Determine the [x, y] coordinate at the center of the cell enclosing the given text.  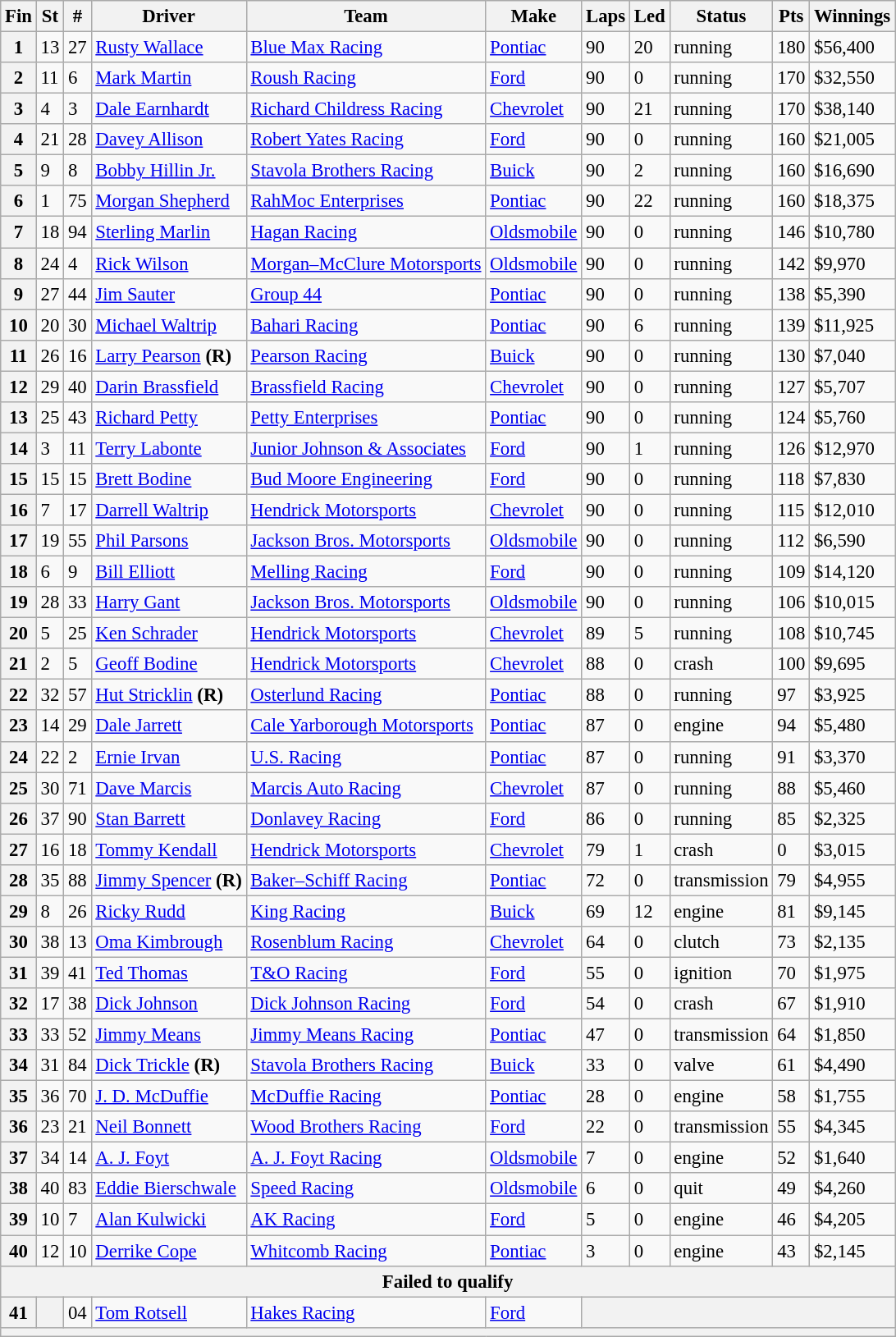
Fin [19, 16]
106 [791, 602]
Hakes Racing [366, 1312]
$12,970 [853, 448]
Status [721, 16]
Davey Allison [169, 140]
49 [791, 1189]
Junior Johnson & Associates [366, 448]
Hut Stricklin (R) [169, 695]
126 [791, 448]
83 [77, 1189]
130 [791, 355]
$5,760 [853, 418]
$9,695 [853, 664]
$14,120 [853, 572]
$2,145 [853, 1251]
RahMoc Enterprises [366, 201]
$4,490 [853, 1065]
04 [77, 1312]
King Racing [366, 911]
73 [791, 942]
Make [533, 16]
Robert Yates Racing [366, 140]
$10,745 [853, 634]
Led [650, 16]
112 [791, 541]
Group 44 [366, 294]
81 [791, 911]
$2,325 [853, 818]
115 [791, 510]
$56,400 [853, 48]
Richard Petty [169, 418]
St [49, 16]
Bobby Hillin Jr. [169, 171]
J. D. McDuffie [169, 1097]
Morgan Shepherd [169, 201]
Michael Waltrip [169, 325]
Driver [169, 16]
$6,590 [853, 541]
Bill Elliott [169, 572]
Laps [606, 16]
Geoff Bodine [169, 664]
47 [606, 1035]
Dick Johnson Racing [366, 1004]
54 [606, 1004]
Donlavey Racing [366, 818]
Darin Brassfield [169, 387]
$5,480 [853, 726]
Morgan–McClure Motorsports [366, 263]
Tommy Kendall [169, 849]
# [77, 16]
Richard Childress Racing [366, 109]
Neil Bonnett [169, 1127]
Hagan Racing [366, 232]
$1,975 [853, 973]
$3,925 [853, 695]
Derrike Cope [169, 1251]
Tom Rotsell [169, 1312]
Sterling Marlin [169, 232]
180 [791, 48]
Ernie Irvan [169, 757]
Bud Moore Engineering [366, 479]
57 [77, 695]
Larry Pearson (R) [169, 355]
$4,345 [853, 1127]
Failed to qualify [448, 1281]
Wood Brothers Racing [366, 1127]
Jimmy Spencer (R) [169, 881]
Dale Earnhardt [169, 109]
Winnings [853, 16]
139 [791, 325]
Eddie Bierschwale [169, 1189]
$10,015 [853, 602]
$1,850 [853, 1035]
Darrell Waltrip [169, 510]
$32,550 [853, 78]
44 [77, 294]
Ricky Rudd [169, 911]
Petty Enterprises [366, 418]
146 [791, 232]
$38,140 [853, 109]
$5,460 [853, 788]
61 [791, 1065]
$7,830 [853, 479]
$11,925 [853, 325]
A. J. Foyt [169, 1158]
McDuffie Racing [366, 1097]
58 [791, 1097]
Terry Labonte [169, 448]
Harry Gant [169, 602]
A. J. Foyt Racing [366, 1158]
75 [77, 201]
67 [791, 1004]
Dave Marcis [169, 788]
quit [721, 1189]
Jimmy Means Racing [366, 1035]
Pearson Racing [366, 355]
Bahari Racing [366, 325]
$5,707 [853, 387]
$1,640 [853, 1158]
85 [791, 818]
Rick Wilson [169, 263]
86 [606, 818]
Dick Johnson [169, 1004]
100 [791, 664]
U.S. Racing [366, 757]
$16,690 [853, 171]
142 [791, 263]
Roush Racing [366, 78]
89 [606, 634]
$4,205 [853, 1220]
Pts [791, 16]
Cale Yarborough Motorsports [366, 726]
69 [606, 911]
$9,145 [853, 911]
138 [791, 294]
Stan Barrett [169, 818]
$12,010 [853, 510]
$10,780 [853, 232]
Ken Schrader [169, 634]
Melling Racing [366, 572]
Rusty Wallace [169, 48]
$1,755 [853, 1097]
Rosenblum Racing [366, 942]
Speed Racing [366, 1189]
Baker–Schiff Racing [366, 881]
$4,955 [853, 881]
Whitcomb Racing [366, 1251]
Osterlund Racing [366, 695]
72 [606, 881]
Marcis Auto Racing [366, 788]
$7,040 [853, 355]
97 [791, 695]
$5,390 [853, 294]
Phil Parsons [169, 541]
$18,375 [853, 201]
valve [721, 1065]
$2,135 [853, 942]
Blue Max Racing [366, 48]
$1,910 [853, 1004]
Alan Kulwicki [169, 1220]
$9,970 [853, 263]
T&O Racing [366, 973]
71 [77, 788]
109 [791, 572]
Oma Kimbrough [169, 942]
Jimmy Means [169, 1035]
91 [791, 757]
$3,370 [853, 757]
$21,005 [853, 140]
Jim Sauter [169, 294]
Team [366, 16]
Ted Thomas [169, 973]
AK Racing [366, 1220]
84 [77, 1065]
108 [791, 634]
$3,015 [853, 849]
Brett Bodine [169, 479]
Brassfield Racing [366, 387]
118 [791, 479]
46 [791, 1220]
ignition [721, 973]
$4,260 [853, 1189]
Mark Martin [169, 78]
clutch [721, 942]
Dale Jarrett [169, 726]
124 [791, 418]
Dick Trickle (R) [169, 1065]
127 [791, 387]
